Detect which cell encompasses the target text, then output its (X, Y) center coordinate. 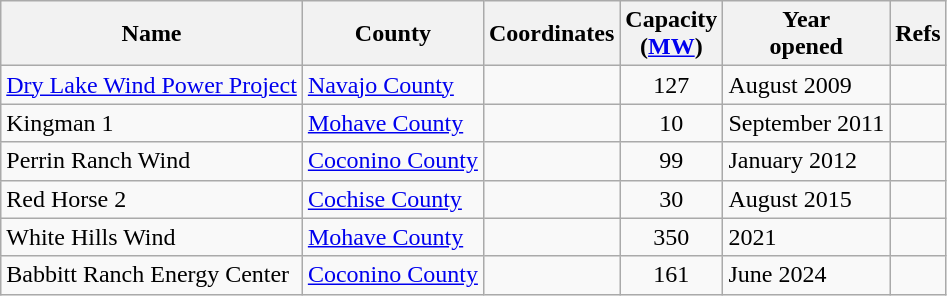
350 (672, 237)
Cochise County (392, 199)
County (392, 34)
127 (672, 85)
2021 (806, 237)
September 2011 (806, 123)
161 (672, 275)
99 (672, 161)
Red Horse 2 (152, 199)
June 2024 (806, 275)
August 2015 (806, 199)
Navajo County (392, 85)
Babbitt Ranch Energy Center (152, 275)
Capacity(MW) (672, 34)
January 2012 (806, 161)
Coordinates (551, 34)
White Hills Wind (152, 237)
Yearopened (806, 34)
Perrin Ranch Wind (152, 161)
30 (672, 199)
Dry Lake Wind Power Project (152, 85)
August 2009 (806, 85)
Kingman 1 (152, 123)
Refs (918, 34)
Name (152, 34)
10 (672, 123)
